Capture the cell that displays the provided text and extract its [X, Y] central coordinate. 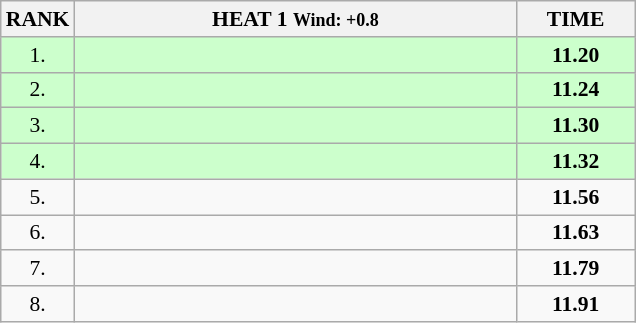
7. [38, 269]
11.20 [576, 55]
11.30 [576, 126]
11.32 [576, 162]
8. [38, 304]
2. [38, 90]
11.91 [576, 304]
11.24 [576, 90]
4. [38, 162]
TIME [576, 19]
11.56 [576, 197]
1. [38, 55]
11.63 [576, 233]
RANK [38, 19]
HEAT 1 Wind: +0.8 [295, 19]
3. [38, 126]
11.79 [576, 269]
5. [38, 197]
6. [38, 233]
